Extract the (X, Y) coordinate from the center of the cell holding the provided text.  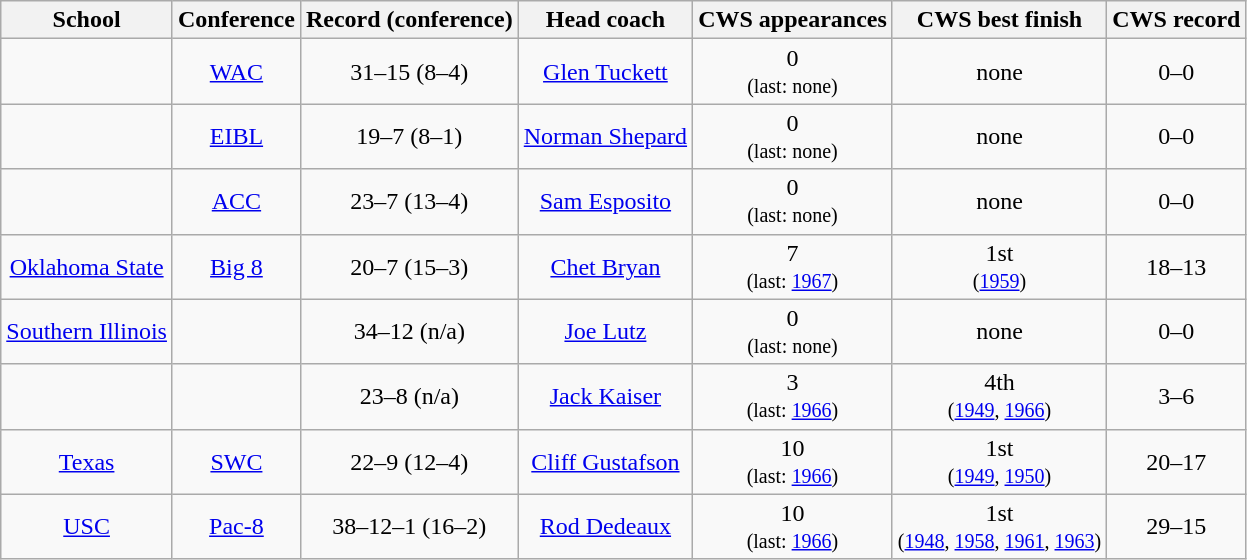
22–9 (12–4) (409, 462)
CWS best finish (999, 20)
Jack Kaiser (605, 396)
7(last: 1967) (793, 266)
School (87, 20)
3(last: 1966) (793, 396)
18–13 (1176, 266)
38–12–1 (16–2) (409, 526)
CWS record (1176, 20)
ACC (236, 202)
23–8 (n/a) (409, 396)
Head coach (605, 20)
Texas (87, 462)
Rod Dedeaux (605, 526)
23–7 (13–4) (409, 202)
Record (conference) (409, 20)
Big 8 (236, 266)
Sam Esposito (605, 202)
Glen Tuckett (605, 72)
Cliff Gustafson (605, 462)
SWC (236, 462)
WAC (236, 72)
CWS appearances (793, 20)
20–7 (15–3) (409, 266)
Oklahoma State (87, 266)
3–6 (1176, 396)
Joe Lutz (605, 332)
USC (87, 526)
19–7 (8–1) (409, 136)
29–15 (1176, 526)
34–12 (n/a) (409, 332)
Southern Illinois (87, 332)
1st(1959) (999, 266)
20–17 (1176, 462)
1st(1948, 1958, 1961, 1963) (999, 526)
Pac-8 (236, 526)
EIBL (236, 136)
4th(1949, 1966) (999, 396)
Norman Shepard (605, 136)
Conference (236, 20)
1st(1949, 1950) (999, 462)
Chet Bryan (605, 266)
31–15 (8–4) (409, 72)
